From the cell containing the given text, extract its center point as (x, y) coordinate. 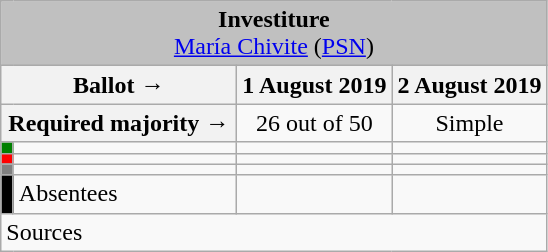
Sources (274, 232)
Absentees (125, 194)
Simple (470, 123)
InvestitureMaría Chivite (PSN) (274, 34)
2 August 2019 (470, 85)
Required majority → (119, 123)
Ballot → (119, 85)
1 August 2019 (314, 85)
26 out of 50 (314, 123)
